For the text-containing cell, return its midpoint in (x, y) coordinate format. 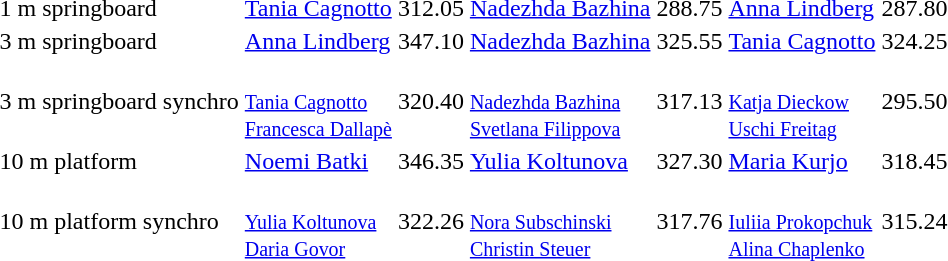
Anna Lindberg (318, 41)
Nadezhda Bazhina (560, 41)
Nadezhda BazhinaSvetlana Filippova (560, 101)
346.35 (430, 161)
320.40 (430, 101)
347.10 (430, 41)
325.55 (690, 41)
317.13 (690, 101)
Tania Cagnotto (802, 41)
Tania CagnottoFrancesca Dallapè (318, 101)
Katja DieckowUschi Freitag (802, 101)
327.30 (690, 161)
Yulia Koltunova (560, 161)
Maria Kurjo (802, 161)
Noemi Batki (318, 161)
